Return the (X, Y) coordinate for the center point of the cell that contains the specified text.  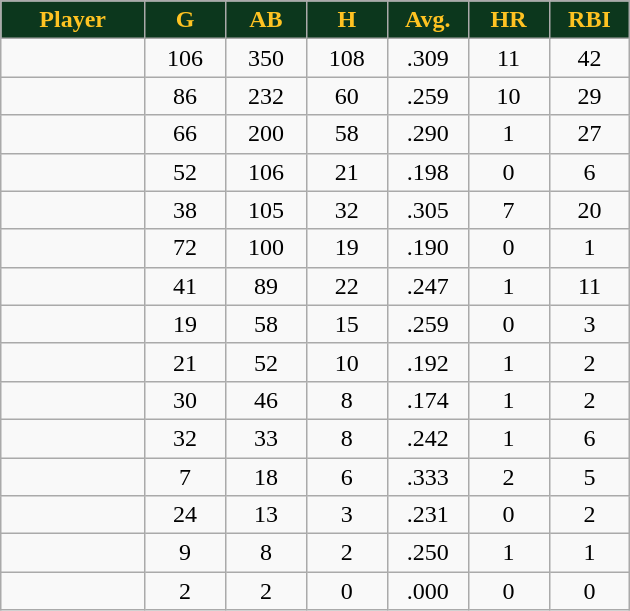
.290 (428, 134)
24 (186, 515)
72 (186, 248)
60 (346, 96)
Avg. (428, 20)
200 (266, 134)
G (186, 20)
108 (346, 58)
100 (266, 248)
RBI (590, 20)
.198 (428, 172)
.247 (428, 286)
42 (590, 58)
27 (590, 134)
9 (186, 553)
22 (346, 286)
.000 (428, 591)
105 (266, 210)
.333 (428, 477)
66 (186, 134)
86 (186, 96)
232 (266, 96)
.309 (428, 58)
89 (266, 286)
13 (266, 515)
46 (266, 400)
33 (266, 438)
.305 (428, 210)
.250 (428, 553)
Player (73, 20)
350 (266, 58)
AB (266, 20)
.242 (428, 438)
29 (590, 96)
41 (186, 286)
.190 (428, 248)
.174 (428, 400)
30 (186, 400)
.192 (428, 362)
20 (590, 210)
H (346, 20)
15 (346, 324)
HR (508, 20)
5 (590, 477)
18 (266, 477)
.231 (428, 515)
38 (186, 210)
